Provide the [X, Y] coordinate of the cell's center where the given text is located.  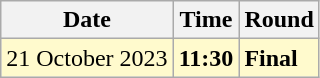
21 October 2023 [87, 58]
Time [206, 20]
Date [87, 20]
Final [279, 58]
Round [279, 20]
11:30 [206, 58]
